Search for the cell housing the specified text and yield its [x, y] center coordinate. 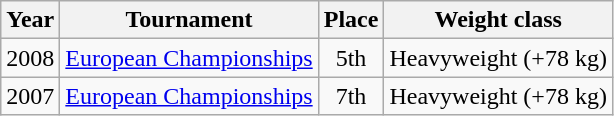
Place [351, 20]
Weight class [498, 20]
Year [30, 20]
2008 [30, 58]
2007 [30, 96]
7th [351, 96]
Tournament [189, 20]
5th [351, 58]
